Return the (x, y) coordinate for the center point of the cell that contains the specified text.  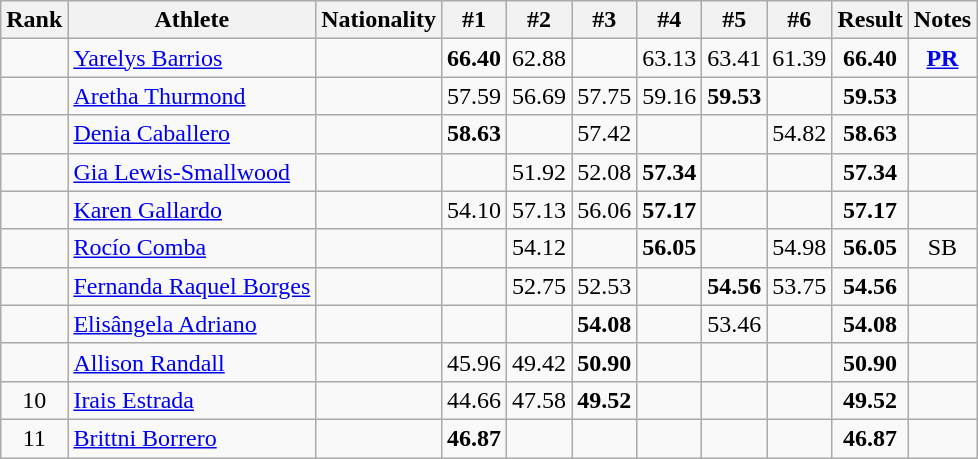
53.46 (734, 324)
51.92 (540, 172)
Brittni Borrero (192, 438)
57.59 (474, 96)
53.75 (800, 286)
Athlete (192, 20)
Aretha Thurmond (192, 96)
Notes (942, 20)
57.13 (540, 210)
Karen Gallardo (192, 210)
59.16 (670, 96)
Denia Caballero (192, 134)
#6 (800, 20)
61.39 (800, 58)
54.12 (540, 248)
49.42 (540, 362)
56.06 (604, 210)
47.58 (540, 400)
45.96 (474, 362)
PR (942, 58)
11 (34, 438)
62.88 (540, 58)
Yarelys Barrios (192, 58)
Elisângela Adriano (192, 324)
44.66 (474, 400)
57.75 (604, 96)
#4 (670, 20)
#1 (474, 20)
52.75 (540, 286)
SB (942, 248)
#2 (540, 20)
Gia Lewis-Smallwood (192, 172)
Result (870, 20)
63.13 (670, 58)
63.41 (734, 58)
54.82 (800, 134)
52.08 (604, 172)
52.53 (604, 286)
Fernanda Raquel Borges (192, 286)
Rank (34, 20)
56.69 (540, 96)
#5 (734, 20)
54.98 (800, 248)
#3 (604, 20)
Irais Estrada (192, 400)
10 (34, 400)
Rocío Comba (192, 248)
57.42 (604, 134)
54.10 (474, 210)
Allison Randall (192, 362)
Nationality (379, 20)
